Locate the cell with the specified text and output its (X, Y) center coordinate. 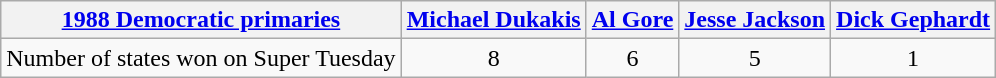
6 (632, 58)
1 (914, 58)
Dick Gephardt (914, 20)
Jesse Jackson (755, 20)
5 (755, 58)
Michael Dukakis (494, 20)
8 (494, 58)
Al Gore (632, 20)
1988 Democratic primaries (201, 20)
Number of states won on Super Tuesday (201, 58)
